Identify which cell holds the provided text, then report its [X, Y] central coordinate. 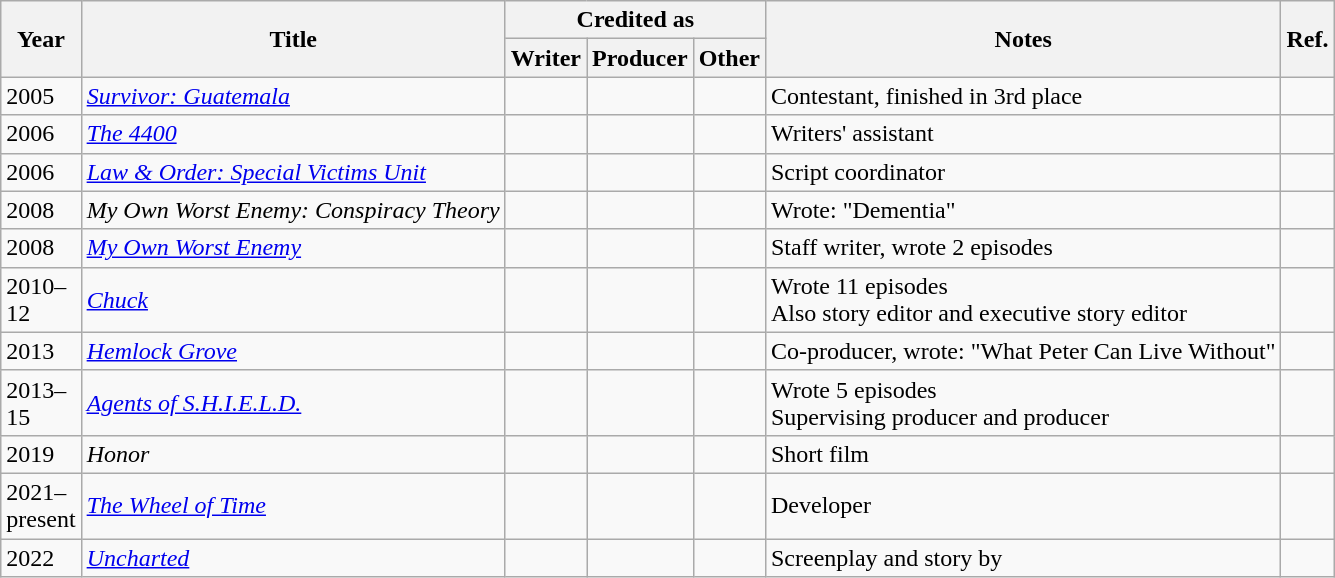
Screenplay and story by [1022, 557]
2010–12 [41, 300]
The 4400 [293, 134]
2005 [41, 96]
Producer [640, 58]
2019 [41, 454]
My Own Worst Enemy [293, 248]
Staff writer, wrote 2 episodes [1022, 248]
Title [293, 39]
2013–15 [41, 402]
Developer [1022, 506]
Chuck [293, 300]
The Wheel of Time [293, 506]
Credited as [635, 20]
Wrote 5 episodesSupervising producer and producer [1022, 402]
2013 [41, 351]
Notes [1022, 39]
Other [729, 58]
Survivor: Guatemala [293, 96]
Year [41, 39]
Honor [293, 454]
Ref. [1308, 39]
Wrote: "Dementia" [1022, 210]
Wrote 11 episodesAlso story editor and executive story editor [1022, 300]
Co-producer, wrote: "What Peter Can Live Without" [1022, 351]
Writers' assistant [1022, 134]
Short film [1022, 454]
2022 [41, 557]
Writer [546, 58]
Script coordinator [1022, 172]
Contestant, finished in 3rd place [1022, 96]
Agents of S.H.I.E.L.D. [293, 402]
Law & Order: Special Victims Unit [293, 172]
Hemlock Grove [293, 351]
Uncharted [293, 557]
My Own Worst Enemy: Conspiracy Theory [293, 210]
2021–present [41, 506]
